Output the (x, y) coordinate of the center of the cell containing the given text.  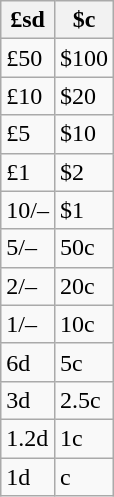
$c (84, 20)
$20 (84, 96)
$1 (84, 210)
1d (28, 477)
10c (84, 324)
1c (84, 438)
£10 (28, 96)
20c (84, 286)
£50 (28, 58)
2.5c (84, 400)
2/– (28, 286)
£5 (28, 134)
c (84, 477)
6d (28, 362)
$2 (84, 172)
5c (84, 362)
£sd (28, 20)
50c (84, 248)
1.2d (28, 438)
10/– (28, 210)
3d (28, 400)
$10 (84, 134)
$100 (84, 58)
£1 (28, 172)
1/– (28, 324)
5/– (28, 248)
